Extract the (x, y) coordinate from the center of the cell holding the provided text.  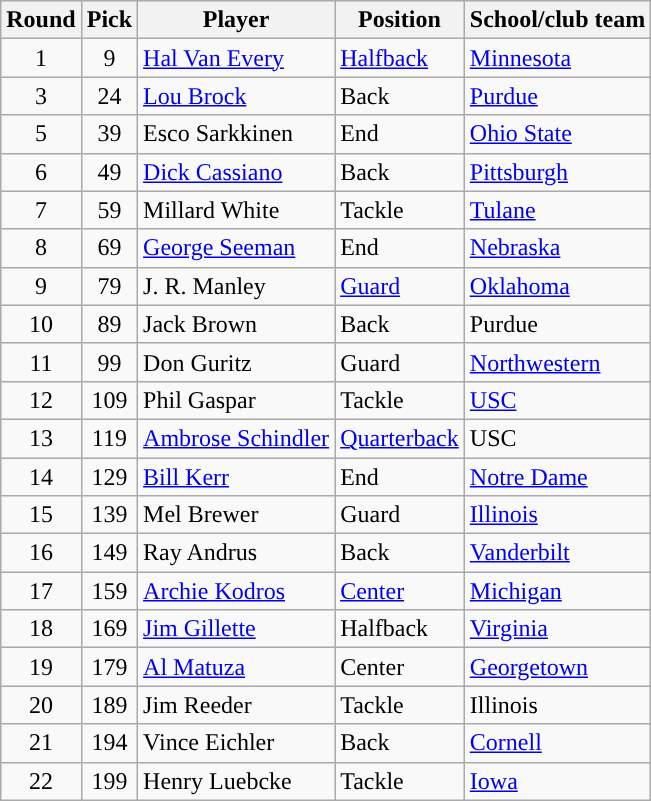
Northwestern (557, 362)
Lou Brock (236, 96)
22 (41, 781)
Don Guritz (236, 362)
12 (41, 400)
Position (400, 20)
Esco Sarkkinen (236, 134)
Cornell (557, 743)
21 (41, 743)
24 (109, 96)
109 (109, 400)
Archie Kodros (236, 591)
Round (41, 20)
5 (41, 134)
14 (41, 477)
89 (109, 324)
79 (109, 286)
17 (41, 591)
194 (109, 743)
Notre Dame (557, 477)
169 (109, 629)
Pick (109, 20)
7 (41, 210)
3 (41, 96)
19 (41, 667)
1 (41, 58)
6 (41, 172)
Vanderbilt (557, 553)
129 (109, 477)
Nebraska (557, 248)
Ray Andrus (236, 553)
18 (41, 629)
Tulane (557, 210)
15 (41, 515)
Oklahoma (557, 286)
119 (109, 438)
Player (236, 20)
Henry Luebcke (236, 781)
139 (109, 515)
99 (109, 362)
Jim Gillette (236, 629)
Virginia (557, 629)
69 (109, 248)
Bill Kerr (236, 477)
School/club team (557, 20)
13 (41, 438)
Hal Van Every (236, 58)
J. R. Manley (236, 286)
159 (109, 591)
8 (41, 248)
Ohio State (557, 134)
Jack Brown (236, 324)
199 (109, 781)
Minnesota (557, 58)
Pittsburgh (557, 172)
Dick Cassiano (236, 172)
10 (41, 324)
George Seeman (236, 248)
189 (109, 705)
Michigan (557, 591)
Georgetown (557, 667)
11 (41, 362)
16 (41, 553)
Mel Brewer (236, 515)
Quarterback (400, 438)
39 (109, 134)
20 (41, 705)
Ambrose Schindler (236, 438)
59 (109, 210)
Millard White (236, 210)
Vince Eichler (236, 743)
149 (109, 553)
179 (109, 667)
Iowa (557, 781)
49 (109, 172)
Jim Reeder (236, 705)
Phil Gaspar (236, 400)
Al Matuza (236, 667)
